Identify which cell holds the provided text, then report its (x, y) central coordinate. 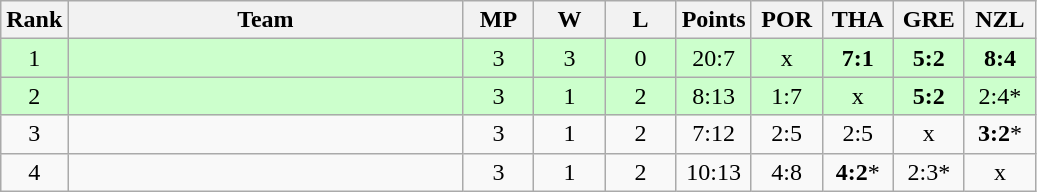
2:3* (928, 172)
4 (34, 172)
Points (714, 20)
8:4 (1000, 58)
4:8 (786, 172)
Team (266, 20)
THA (858, 20)
W (570, 20)
7:1 (858, 58)
Rank (34, 20)
1:7 (786, 96)
10:13 (714, 172)
20:7 (714, 58)
0 (640, 58)
NZL (1000, 20)
L (640, 20)
8:13 (714, 96)
MP (498, 20)
7:12 (714, 134)
GRE (928, 20)
3:2* (1000, 134)
POR (786, 20)
4:2* (858, 172)
2:4* (1000, 96)
